Capture the cell that displays the provided text and extract its [X, Y] central coordinate. 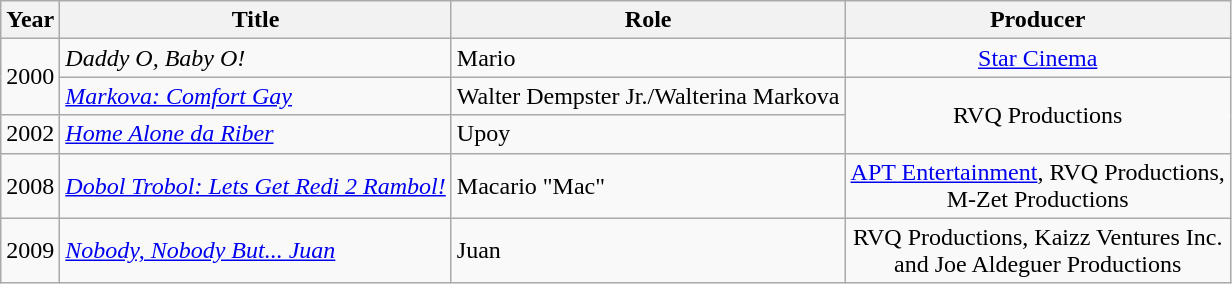
Walter Dempster Jr./Walterina Markova [648, 96]
2002 [30, 134]
Home Alone da Riber [256, 134]
2000 [30, 77]
2008 [30, 186]
Year [30, 20]
Macario "Mac" [648, 186]
Role [648, 20]
Juan [648, 250]
Daddy O, Baby O! [256, 58]
2009 [30, 250]
Dobol Trobol: Lets Get Redi 2 Rambol! [256, 186]
Star Cinema [1038, 58]
RVQ Productions [1038, 115]
Mario [648, 58]
Title [256, 20]
APT Entertainment, RVQ Productions,M-Zet Productions [1038, 186]
Producer [1038, 20]
Markova: Comfort Gay [256, 96]
Upoy [648, 134]
Nobody, Nobody But... Juan [256, 250]
RVQ Productions, Kaizz Ventures Inc.and Joe Aldeguer Productions [1038, 250]
